Return [x, y] of the center of cell containing provided text 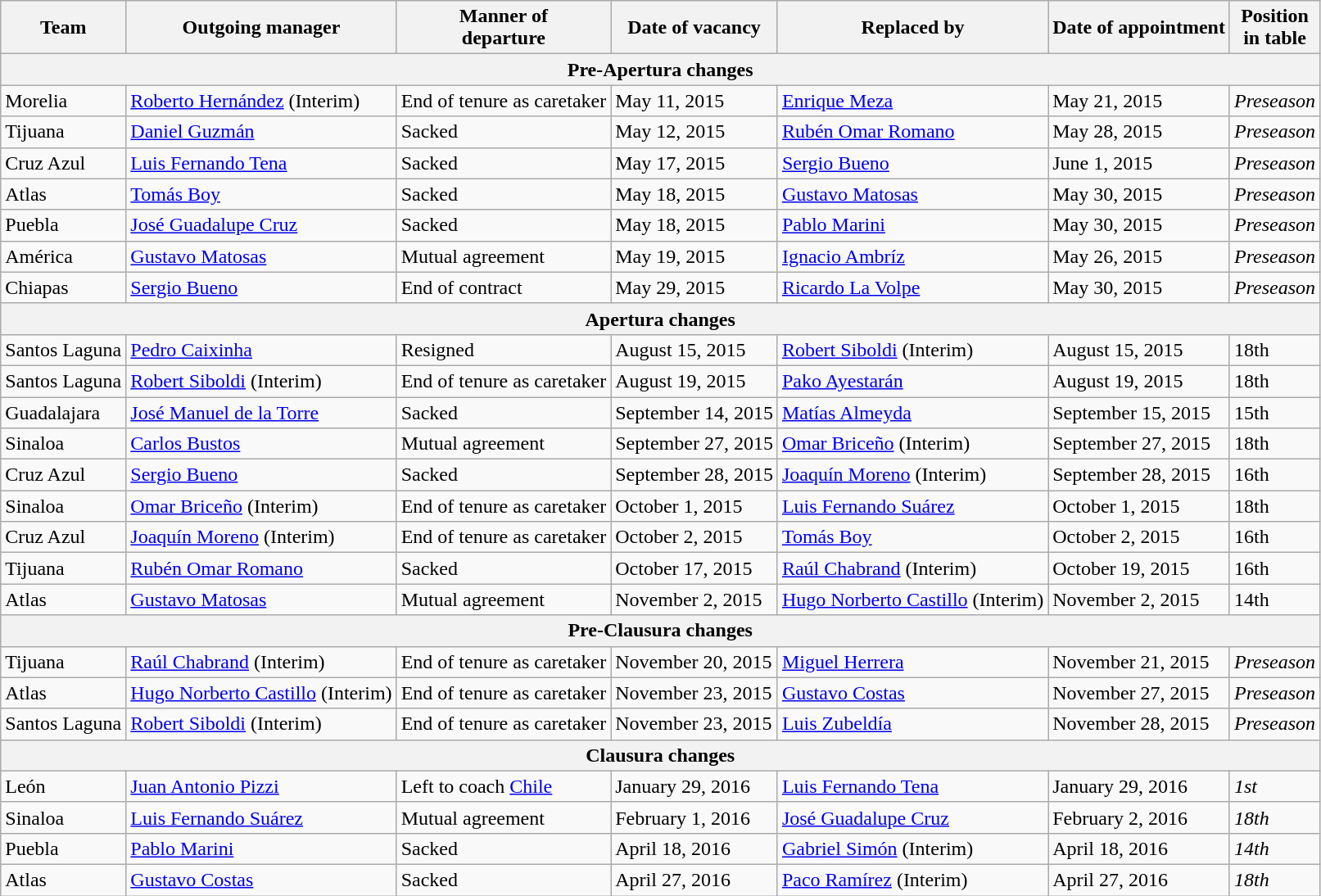
Date of appointment [1139, 28]
June 1, 2015 [1139, 163]
Pako Ayestarán [912, 381]
May 12, 2015 [694, 132]
1st [1274, 786]
May 17, 2015 [694, 163]
José Manuel de la Torre [261, 412]
Position in table [1274, 28]
Manner of departure [504, 28]
Miguel Herrera [912, 662]
May 21, 2015 [1139, 101]
Roberto Hernández (Interim) [261, 101]
Daniel Guzmán [261, 132]
Pre-Clausura changes [660, 631]
November 20, 2015 [694, 662]
León [64, 786]
Chiapas [64, 287]
Apertura changes [660, 319]
Enrique Meza [912, 101]
May 26, 2015 [1139, 256]
15th [1274, 412]
Juan Antonio Pizzi [261, 786]
Resigned [504, 350]
May 19, 2015 [694, 256]
Replaced by [912, 28]
November 21, 2015 [1139, 662]
Pedro Caixinha [261, 350]
América [64, 256]
October 17, 2015 [694, 568]
Ricardo La Volpe [912, 287]
February 2, 2016 [1139, 817]
May 11, 2015 [694, 101]
Carlos Bustos [261, 444]
Date of vacancy [694, 28]
Paco Ramírez (Interim) [912, 880]
October 19, 2015 [1139, 568]
End of contract [504, 287]
Ignacio Ambríz [912, 256]
Outgoing manager [261, 28]
May 29, 2015 [694, 287]
May 28, 2015 [1139, 132]
February 1, 2016 [694, 817]
Team [64, 28]
November 28, 2015 [1139, 724]
Gabriel Simón (Interim) [912, 848]
Luis Zubeldía [912, 724]
Morelia [64, 101]
Clausura changes [660, 755]
November 27, 2015 [1139, 693]
September 15, 2015 [1139, 412]
Left to coach Chile [504, 786]
September 14, 2015 [694, 412]
Pre-Apertura changes [660, 70]
Matías Almeyda [912, 412]
Guadalajara [64, 412]
